Pinpoint the cell where the given text exists, returning its (x, y) midpoint coordinate. 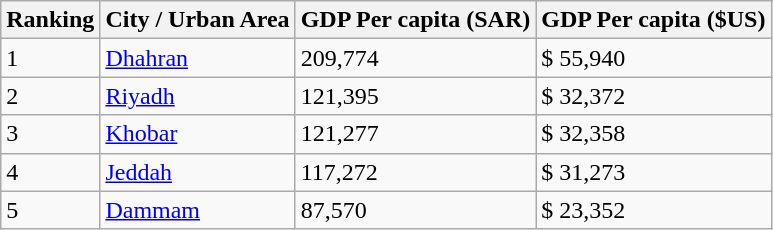
Ranking (50, 20)
Riyadh (198, 96)
Dammam (198, 210)
$ 32,372 (654, 96)
$ 31,273 (654, 172)
Jeddah (198, 172)
GDP Per capita ($US) (654, 20)
209,774 (416, 58)
Khobar (198, 134)
$ 23,352 (654, 210)
4 (50, 172)
87,570 (416, 210)
3 (50, 134)
2 (50, 96)
121,395 (416, 96)
1 (50, 58)
5 (50, 210)
117,272 (416, 172)
GDP Per capita (SAR) (416, 20)
121,277 (416, 134)
City / Urban Area (198, 20)
Dhahran (198, 58)
$ 55,940 (654, 58)
$ 32,358 (654, 134)
